Output the (x, y) coordinate of the center of the cell containing the given text.  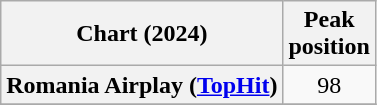
Peakposition (329, 34)
Chart (2024) (142, 34)
Romania Airplay (TopHit) (142, 85)
98 (329, 85)
